Extract the [x, y] coordinate from the center of the cell holding the provided text.  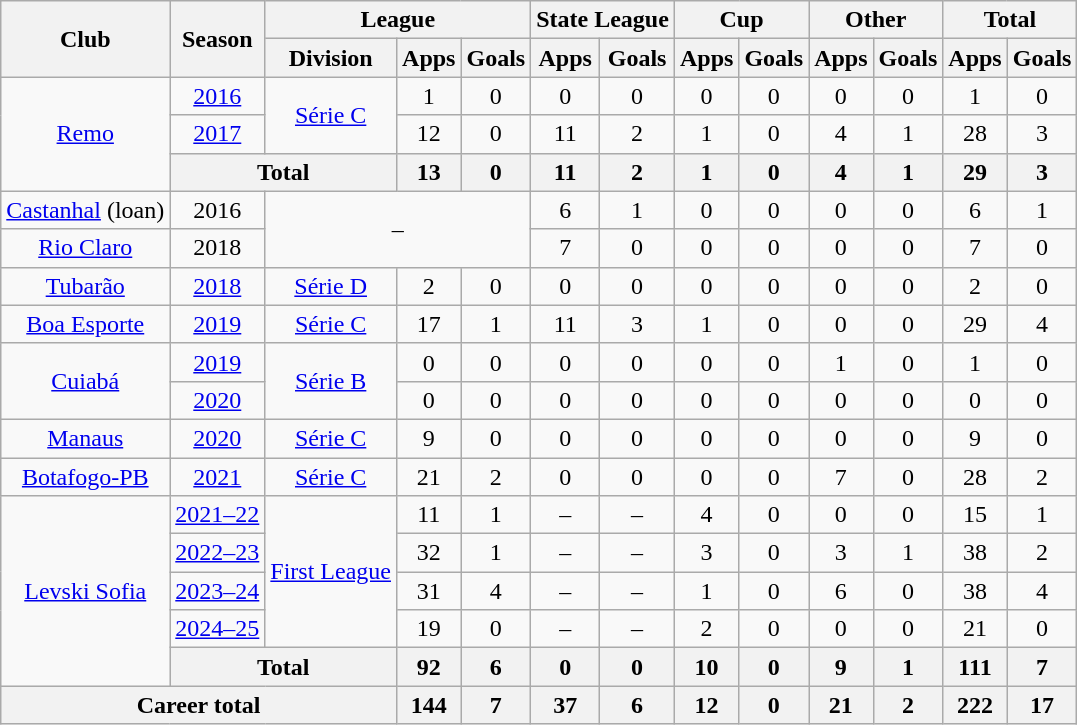
31 [429, 591]
Club [86, 39]
2024–25 [218, 629]
2017 [218, 134]
Division [331, 58]
2021 [218, 477]
222 [975, 705]
19 [429, 629]
32 [429, 553]
2022–23 [218, 553]
2023–24 [218, 591]
State League [603, 20]
Tubarão [86, 286]
Botafogo-PB [86, 477]
Série D [331, 286]
Cup [741, 20]
15 [975, 515]
First League [331, 572]
Manaus [86, 438]
13 [429, 172]
Season [218, 39]
144 [429, 705]
Série B [331, 381]
Rio Claro [86, 248]
Castanhal (loan) [86, 210]
Career total [199, 705]
League [398, 20]
Boa Esporte [86, 324]
Cuiabá [86, 381]
10 [706, 667]
37 [566, 705]
92 [429, 667]
Other [876, 20]
Remo [86, 134]
2021–22 [218, 515]
111 [975, 667]
Levski Sofia [86, 591]
